For the text-containing cell, return its midpoint in [X, Y] coordinate format. 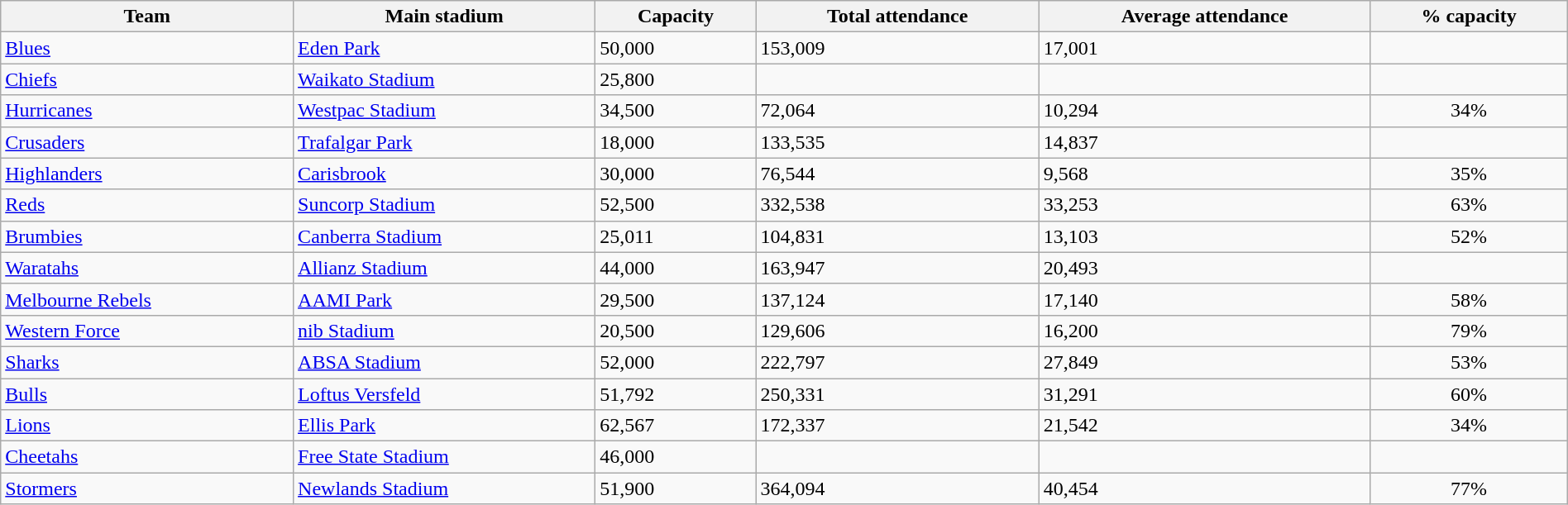
137,124 [897, 299]
58% [1469, 299]
Lions [147, 426]
Average attendance [1204, 17]
40,454 [1204, 488]
35% [1469, 174]
44,000 [676, 268]
52,000 [676, 362]
33,253 [1204, 205]
Waikato Stadium [445, 79]
AAMI Park [445, 299]
Melbourne Rebels [147, 299]
Suncorp Stadium [445, 205]
129,606 [897, 331]
Trafalgar Park [445, 142]
ABSA Stadium [445, 362]
Carisbrook [445, 174]
17,001 [1204, 48]
20,493 [1204, 268]
Crusaders [147, 142]
30,000 [676, 174]
76,544 [897, 174]
9,568 [1204, 174]
51,900 [676, 488]
Brumbies [147, 236]
25,800 [676, 79]
Reds [147, 205]
222,797 [897, 362]
63% [1469, 205]
72,064 [897, 111]
Total attendance [897, 17]
16,200 [1204, 331]
51,792 [676, 394]
364,094 [897, 488]
Main stadium [445, 17]
Free State Stadium [445, 457]
27,849 [1204, 362]
52,500 [676, 205]
Hurricanes [147, 111]
29,500 [676, 299]
133,535 [897, 142]
21,542 [1204, 426]
52% [1469, 236]
10,294 [1204, 111]
153,009 [897, 48]
332,538 [897, 205]
60% [1469, 394]
nib Stadium [445, 331]
Team [147, 17]
18,000 [676, 142]
25,011 [676, 236]
Ellis Park [445, 426]
79% [1469, 331]
14,837 [1204, 142]
53% [1469, 362]
13,103 [1204, 236]
Canberra Stadium [445, 236]
20,500 [676, 331]
Chiefs [147, 79]
Westpac Stadium [445, 111]
104,831 [897, 236]
77% [1469, 488]
250,331 [897, 394]
Newlands Stadium [445, 488]
Western Force [147, 331]
50,000 [676, 48]
Loftus Versfeld [445, 394]
Eden Park [445, 48]
Waratahs [147, 268]
Stormers [147, 488]
62,567 [676, 426]
Allianz Stadium [445, 268]
% capacity [1469, 17]
172,337 [897, 426]
17,140 [1204, 299]
31,291 [1204, 394]
Highlanders [147, 174]
Sharks [147, 362]
Capacity [676, 17]
Blues [147, 48]
34,500 [676, 111]
Cheetahs [147, 457]
163,947 [897, 268]
Bulls [147, 394]
46,000 [676, 457]
